Determine the [x, y] coordinate at the center of the cell enclosing the given text.  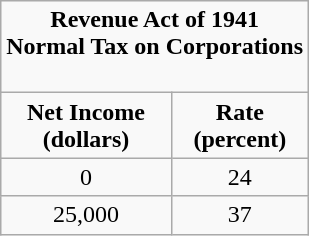
25,000 [86, 215]
0 [86, 177]
Rate(percent) [240, 126]
Net Income(dollars) [86, 126]
Revenue Act of 1941Normal Tax on Corporations [155, 47]
37 [240, 215]
24 [240, 177]
